Capture the cell that displays the provided text and extract its [x, y] central coordinate. 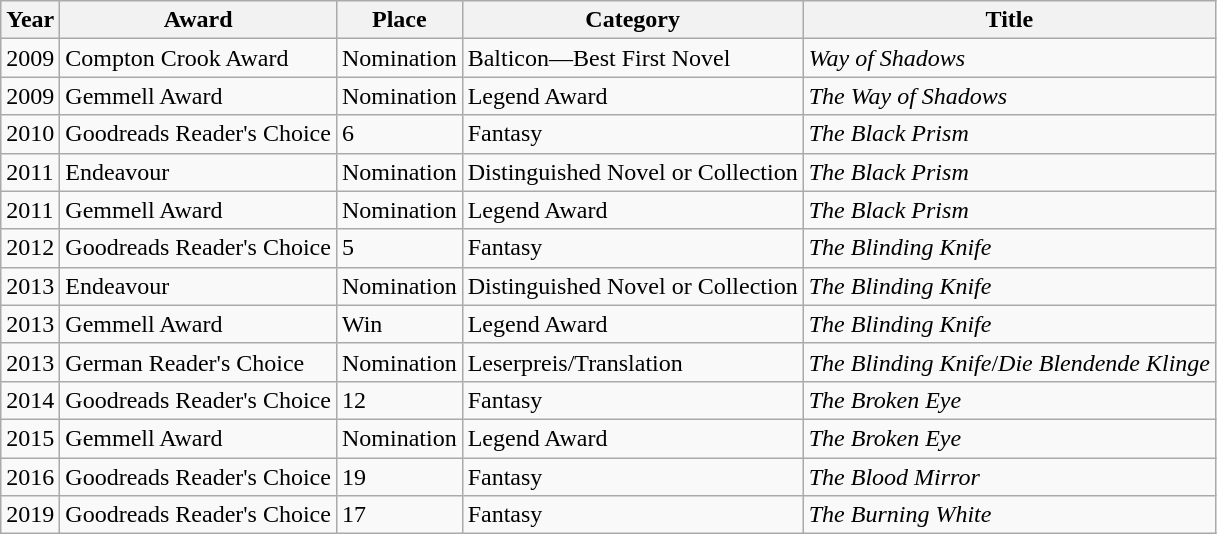
Balticon—Best First Novel [632, 58]
12 [399, 400]
2019 [30, 515]
The Burning White [1009, 515]
2010 [30, 134]
German Reader's Choice [198, 362]
5 [399, 248]
The Blinding Knife/Die Blendende Klinge [1009, 362]
Award [198, 20]
6 [399, 134]
19 [399, 477]
2016 [30, 477]
Category [632, 20]
2015 [30, 438]
Way of Shadows [1009, 58]
2012 [30, 248]
Title [1009, 20]
The Blood Mirror [1009, 477]
Win [399, 324]
The Way of Shadows [1009, 96]
Year [30, 20]
17 [399, 515]
Leserpreis/Translation [632, 362]
Compton Crook Award [198, 58]
Place [399, 20]
2014 [30, 400]
